Output the (x, y) coordinate of the center of the cell containing the given text.  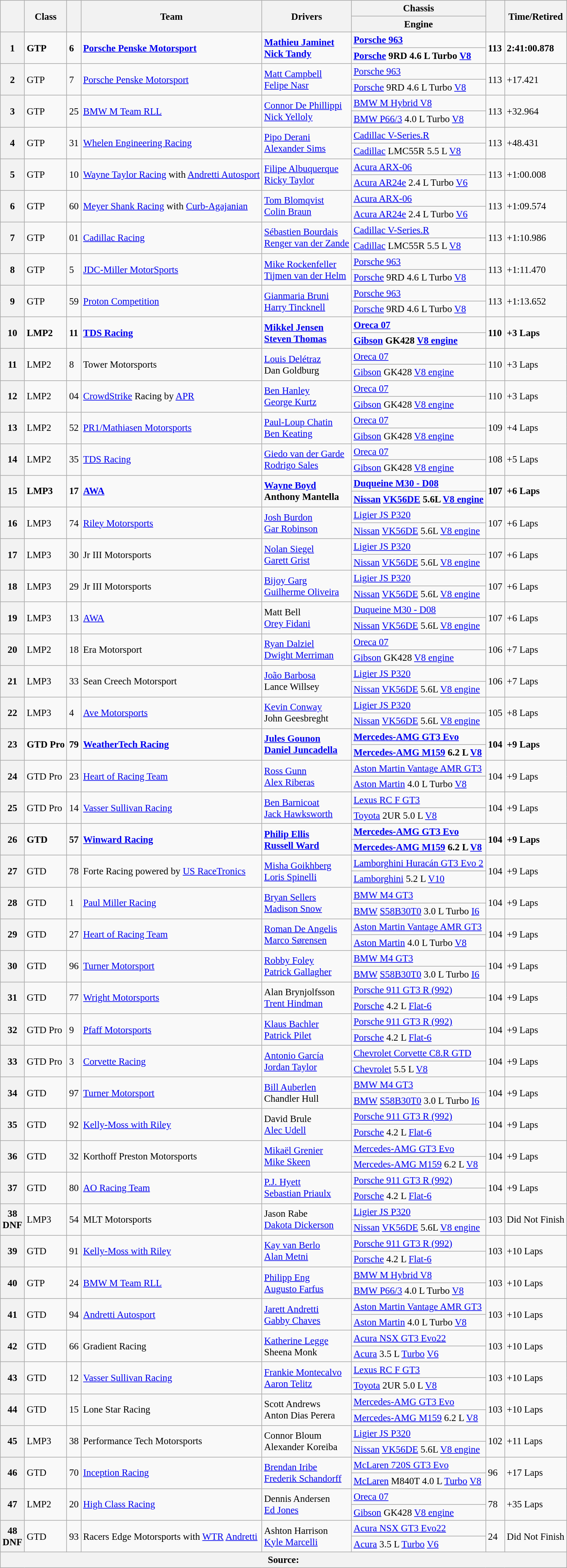
+48.431 (535, 143)
Winward Racing (171, 840)
Ross Gunn Alex Riberas (306, 776)
Performance Tech Motorsports (171, 1441)
Connor Bloum Alexander Koreiba (306, 1441)
Alan Brynjolfsson Trent Hindman (306, 998)
Mikkel Jensen Steven Thomas (306, 333)
McLaren 720S GT3 Evo (418, 1465)
16 (13, 523)
42 (13, 1346)
77 (74, 998)
47 (13, 1504)
Bryan Sellers Madison Snow (306, 903)
Source: (284, 1560)
AO Racing Team (171, 1188)
Class (45, 16)
Gradient Racing (171, 1346)
Connor De Phillippi Nick Yelloly (306, 111)
38 (74, 1441)
Antonio García Jordan Taylor (306, 1061)
+17 Laps (535, 1473)
Korthoff Preston Motorsports (171, 1157)
Drivers (306, 16)
Klaus Bachler Patrick Pilet (306, 1029)
46 (13, 1473)
Whelen Engineering Racing (171, 143)
66 (74, 1346)
22 (13, 713)
Meyer Shank Racing with Curb-Agajanian (171, 206)
Team (171, 16)
Cadillac Racing (171, 238)
28 (13, 903)
Philipp Eng Augusto Farfus (306, 1283)
Forte Racing powered by US RaceTronics (171, 871)
40 (13, 1283)
Mathieu Jaminet Nick Tandy (306, 48)
Josh Burdon Gar Robinson (306, 523)
38DNF (13, 1220)
+32.964 (535, 111)
92 (74, 1125)
59 (74, 302)
Wayne Taylor Racing with Andretti Autosport (171, 174)
Robby Foley Patrick Gallagher (306, 966)
+5 Laps (535, 460)
Mike Rockenfeller Tijmen van der Helm (306, 270)
+11 Laps (535, 1441)
21 (13, 681)
PR1/Mathiasen Motorsports (171, 428)
Racers Edge Motorsports with WTR Andretti (171, 1536)
01 (74, 238)
79 (74, 745)
+4 Laps (535, 428)
Philip Ellis Russell Ward (306, 840)
Brendan Iribe Frederik Schandorff (306, 1473)
WeatherTech Racing (171, 745)
McLaren M840T 4.0 L Turbo V8 (418, 1481)
60 (74, 206)
48DNF (13, 1536)
Bill Auberlen Chandler Hull (306, 1093)
Lone Star Racing (171, 1409)
+1:11.470 (535, 270)
97 (74, 1093)
Matt Bell Orey Fidani (306, 618)
Proton Competition (171, 302)
João Barbosa Lance Willsey (306, 681)
Katherine Legge Sheena Monk (306, 1346)
44 (13, 1409)
Chassis (418, 8)
Mikaël Grenier Mike Skeen (306, 1157)
Sean Creech Motorsport (171, 681)
91 (74, 1251)
Giedo van der Garde Rodrigo Sales (306, 460)
Kevin Conway John Geesbreght (306, 713)
Wayne Boyd Anthony Mantella (306, 491)
102 (495, 1441)
2:41:00.878 (535, 48)
52 (74, 428)
45 (13, 1441)
Lamborghini 5.2 L V10 (418, 879)
19 (13, 618)
MLT Motorsports (171, 1220)
Engine (418, 24)
34 (13, 1093)
Time/Retired (535, 16)
105 (495, 713)
Paul Miller Racing (171, 903)
Ashton Harrison Kyle Marcelli (306, 1536)
CrowdStrike Racing by APR (171, 396)
Matt Campbell Felipe Nasr (306, 79)
Dennis Andersen Ed Jones (306, 1504)
80 (74, 1188)
Pfaff Motorsports (171, 1029)
Filipe Albuquerque Ricky Taylor (306, 174)
41 (13, 1315)
43 (13, 1378)
Inception Racing (171, 1473)
Ben Hanley George Kurtz (306, 396)
Riley Motorsports (171, 523)
Tower Motorsports (171, 365)
Ryan Dalziel Dwight Merriman (306, 649)
Jules Gounon Daniel Juncadella (306, 745)
P.J. Hyett Sebastian Priaulx (306, 1188)
26 (13, 840)
Pipo Derani Alexander Sims (306, 143)
Gianmaria Bruni Harry Tincknell (306, 302)
Roman De Angelis Marco Sørensen (306, 934)
Lamborghini Huracán GT3 Evo 2 (418, 863)
Louis Delétraz Dan Goldburg (306, 365)
Jason Rabe Dakota Dickerson (306, 1220)
36 (13, 1157)
Frankie Montecalvo Aaron Telitz (306, 1378)
Era Motorsport (171, 649)
93 (74, 1536)
+1:10.986 (535, 238)
39 (13, 1251)
37 (13, 1188)
Wright Motorsports (171, 998)
109 (495, 428)
+1:00.008 (535, 174)
+17.421 (535, 79)
Nolan Siegel Garett Grist (306, 554)
70 (74, 1473)
Tom Blomqvist Colin Braun (306, 206)
Corvette Racing (171, 1061)
Chevrolet 5.5 L V8 (418, 1069)
+35 Laps (535, 1504)
David Brule Alec Udell (306, 1125)
Scott Andrews Anton Dias Perera (306, 1409)
Kay van Berlo Alan Metni (306, 1251)
+1:13.652 (535, 302)
Jarett Andretti Gabby Chaves (306, 1315)
Ave Motorsports (171, 713)
Ben Barnicoat Jack Hawksworth (306, 808)
Bijoy Garg Guilherme Oliveira (306, 586)
High Class Racing (171, 1504)
Chevrolet Corvette C8.R GTD (418, 1053)
2 (13, 79)
57 (74, 840)
108 (495, 460)
54 (74, 1220)
04 (74, 396)
Sébastien Bourdais Renger van der Zande (306, 238)
Misha Goikhberg Loris Spinelli (306, 871)
Paul-Loup Chatin Ben Keating (306, 428)
94 (74, 1315)
+1:09.574 (535, 206)
74 (74, 523)
JDC-Miller MotorSports (171, 270)
Andretti Autosport (171, 1315)
+8 Laps (535, 713)
